Detect which cell encompasses the target text, then output its [x, y] center coordinate. 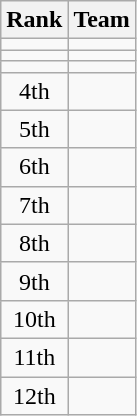
Team [102, 20]
11th [34, 357]
9th [34, 281]
Rank [34, 20]
10th [34, 319]
4th [34, 91]
5th [34, 129]
12th [34, 395]
7th [34, 205]
8th [34, 243]
6th [34, 167]
